Return [X, Y] of the center of cell containing provided text 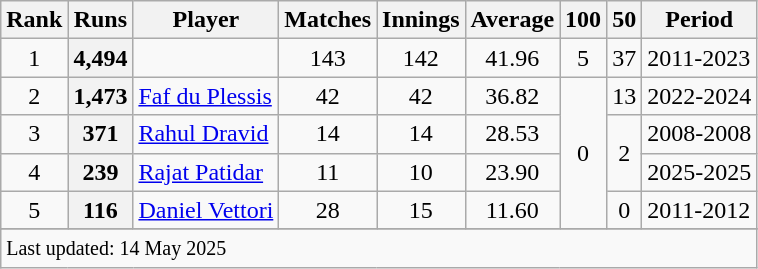
2011-2023 [700, 58]
3 [34, 134]
Rank [34, 20]
Period [700, 20]
37 [624, 58]
28 [328, 210]
2011-2012 [700, 210]
2022-2024 [700, 96]
Daniel Vettori [206, 210]
2008-2008 [700, 134]
10 [421, 172]
142 [421, 58]
15 [421, 210]
116 [100, 210]
4 [34, 172]
Last updated: 14 May 2025 [379, 248]
Runs [100, 20]
371 [100, 134]
13 [624, 96]
Matches [328, 20]
Rajat Patidar [206, 172]
Rahul Dravid [206, 134]
36.82 [512, 96]
143 [328, 58]
50 [624, 20]
2025-2025 [700, 172]
Average [512, 20]
239 [100, 172]
41.96 [512, 58]
1 [34, 58]
Innings [421, 20]
11 [328, 172]
11.60 [512, 210]
28.53 [512, 134]
4,494 [100, 58]
Player [206, 20]
Faf du Plessis [206, 96]
1,473 [100, 96]
23.90 [512, 172]
100 [584, 20]
